Extract the [x, y] coordinate from the center of the cell holding the provided text.  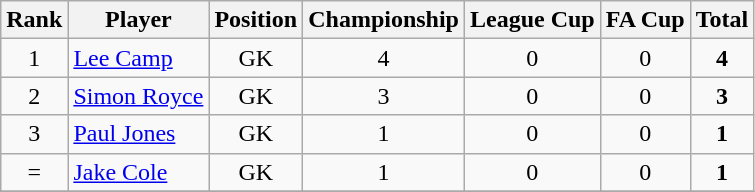
Championship [384, 20]
Jake Cole [138, 172]
2 [34, 96]
Lee Camp [138, 58]
Paul Jones [138, 134]
Player [138, 20]
= [34, 172]
Total [722, 20]
League Cup [532, 20]
Simon Royce [138, 96]
FA Cup [645, 20]
Position [256, 20]
Rank [34, 20]
